From the cell containing the given text, extract its center point as (x, y) coordinate. 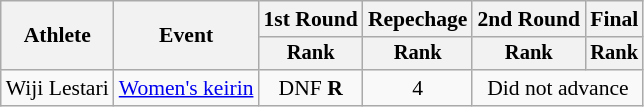
2nd Round (528, 19)
DNF R (310, 88)
Women's keirin (186, 88)
Wiji Lestari (58, 88)
Repechage (418, 19)
Final (614, 19)
4 (418, 88)
Event (186, 36)
1st Round (310, 19)
Athlete (58, 36)
Did not advance (558, 88)
